Determine the [X, Y] coordinate at the center of the cell enclosing the given text.  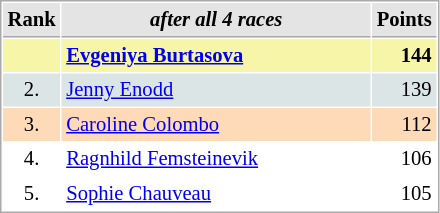
Caroline Colombo [216, 124]
5. [32, 194]
Jenny Enodd [216, 90]
112 [404, 124]
2. [32, 90]
Points [404, 20]
Ragnhild Femsteinevik [216, 158]
4. [32, 158]
after all 4 races [216, 20]
Evgeniya Burtasova [216, 56]
106 [404, 158]
144 [404, 56]
139 [404, 90]
105 [404, 194]
Sophie Chauveau [216, 194]
Rank [32, 20]
3. [32, 124]
